Detect which cell encompasses the target text, then output its (X, Y) center coordinate. 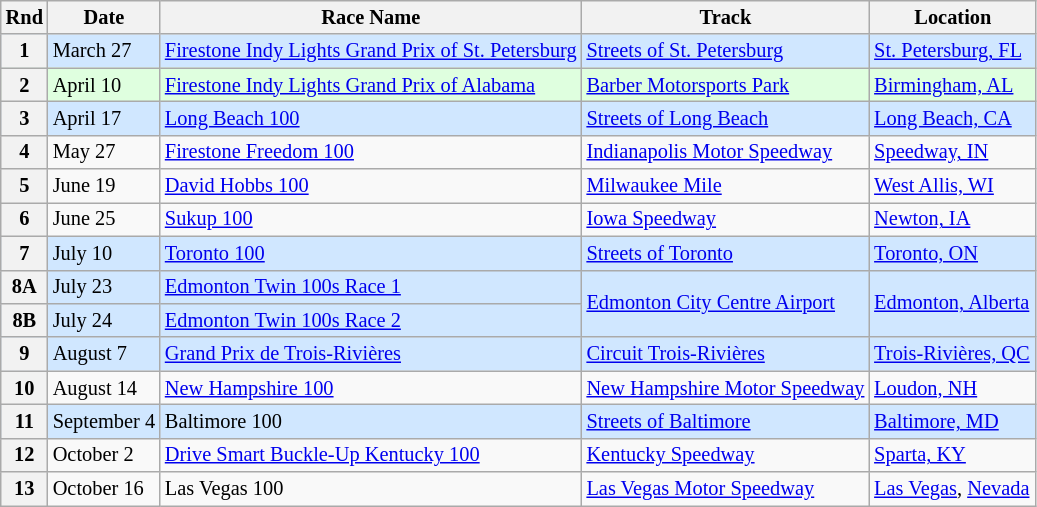
New Hampshire Motor Speedway (726, 388)
Firestone Indy Lights Grand Prix of St. Petersburg (371, 51)
Edmonton Twin 100s Race 1 (371, 287)
Toronto 100 (371, 253)
Streets of Toronto (726, 253)
March 27 (104, 51)
Sparta, KY (952, 455)
Rnd (24, 17)
12 (24, 455)
West Allis, WI (952, 186)
Newton, IA (952, 219)
1 (24, 51)
October 16 (104, 489)
10 (24, 388)
Long Beach, CA (952, 118)
Firestone Freedom 100 (371, 152)
Date (104, 17)
Circuit Trois-Rivières (726, 354)
August 14 (104, 388)
7 (24, 253)
Streets of Baltimore (726, 421)
Birmingham, AL (952, 85)
Toronto, ON (952, 253)
David Hobbs 100 (371, 186)
Track (726, 17)
Edmonton City Centre Airport (726, 304)
April 17 (104, 118)
June 25 (104, 219)
Baltimore 100 (371, 421)
6 (24, 219)
9 (24, 354)
3 (24, 118)
Edmonton, Alberta (952, 304)
Las Vegas Motor Speedway (726, 489)
Iowa Speedway (726, 219)
Kentucky Speedway (726, 455)
St. Petersburg, FL (952, 51)
Grand Prix de Trois-Rivières (371, 354)
2 (24, 85)
13 (24, 489)
4 (24, 152)
Long Beach 100 (371, 118)
June 19 (104, 186)
Streets of St. Petersburg (726, 51)
New Hampshire 100 (371, 388)
11 (24, 421)
8B (24, 320)
Drive Smart Buckle-Up Kentucky 100 (371, 455)
Loudon, NH (952, 388)
Streets of Long Beach (726, 118)
Milwaukee Mile (726, 186)
Race Name (371, 17)
Location (952, 17)
Speedway, IN (952, 152)
September 4 (104, 421)
Las Vegas 100 (371, 489)
August 7 (104, 354)
May 27 (104, 152)
5 (24, 186)
Firestone Indy Lights Grand Prix of Alabama (371, 85)
July 10 (104, 253)
Indianapolis Motor Speedway (726, 152)
Barber Motorsports Park (726, 85)
Las Vegas, Nevada (952, 489)
Baltimore, MD (952, 421)
July 23 (104, 287)
April 10 (104, 85)
October 2 (104, 455)
Sukup 100 (371, 219)
Edmonton Twin 100s Race 2 (371, 320)
Trois-Rivières, QC (952, 354)
July 24 (104, 320)
8A (24, 287)
